Capture the cell that displays the provided text and extract its [x, y] central coordinate. 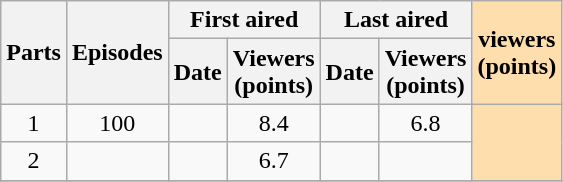
6.8 [426, 123]
viewers (points) [517, 52]
1 [34, 123]
100 [117, 123]
First aired [244, 20]
6.7 [274, 161]
2 [34, 161]
Parts [34, 52]
8.4 [274, 123]
Episodes [117, 52]
Last aired [396, 20]
